Search for the cell housing the specified text and yield its (x, y) center coordinate. 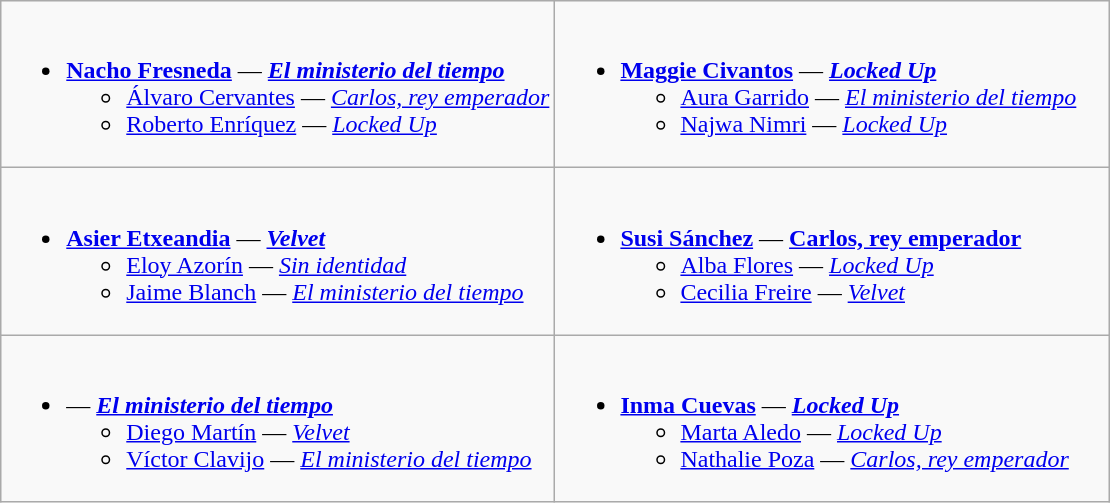
Asier Etxeandia — VelvetEloy Azorín — Sin identidadJaime Blanch — El ministerio del tiempo (278, 252)
Maggie Civantos — Locked UpAura Garrido — El ministerio del tiempoNajwa Nimri — Locked Up (832, 84)
— El ministerio del tiempoDiego Martín — VelvetVíctor Clavijo — El ministerio del tiempo (278, 418)
Inma Cuevas — Locked UpMarta Aledo — Locked UpNathalie Poza — Carlos, rey emperador (832, 418)
Nacho Fresneda — El ministerio del tiempoÁlvaro Cervantes — Carlos, rey emperadorRoberto Enríquez — Locked Up (278, 84)
Susi Sánchez — Carlos, rey emperadorAlba Flores — Locked UpCecilia Freire — Velvet (832, 252)
